Return (X, Y) of the center of cell containing provided text 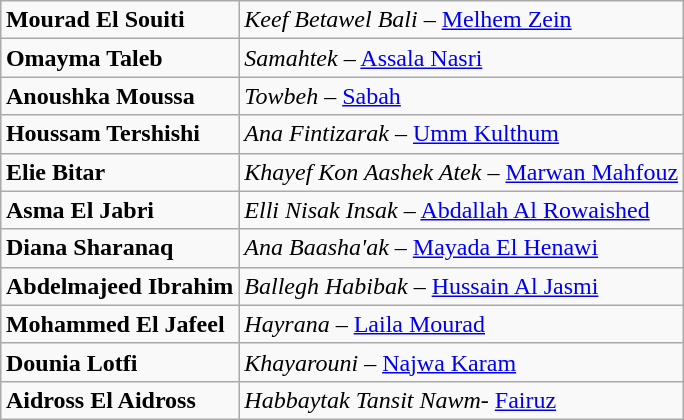
Mohammed El Jafeel (119, 324)
Habbaytak Tansit Nawm- Fairuz (462, 400)
Mourad El Souiti (119, 20)
Houssam Tershishi (119, 134)
Khayef Kon Aashek Atek – Marwan Mahfouz (462, 172)
Samahtek – Assala Nasri (462, 58)
Elie Bitar (119, 172)
Abdelmajeed Ibrahim (119, 286)
Diana Sharanaq (119, 248)
Omayma Taleb (119, 58)
Towbeh – Sabah (462, 96)
Aidross El Aidross (119, 400)
Asma El Jabri (119, 210)
Ballegh Habibak – Hussain Al Jasmi (462, 286)
Anoushka Moussa (119, 96)
Elli Nisak Insak – Abdallah Al Rowaished (462, 210)
Dounia Lotfi (119, 362)
Ana Baasha'ak – Mayada El Henawi (462, 248)
Ana Fintizarak – Umm Kulthum (462, 134)
Khayarouni – Najwa Karam (462, 362)
Keef Betawel Bali – Melhem Zein (462, 20)
Hayrana – Laila Mourad (462, 324)
